Provide the (x, y) coordinate of the cell's center where the given text is located.  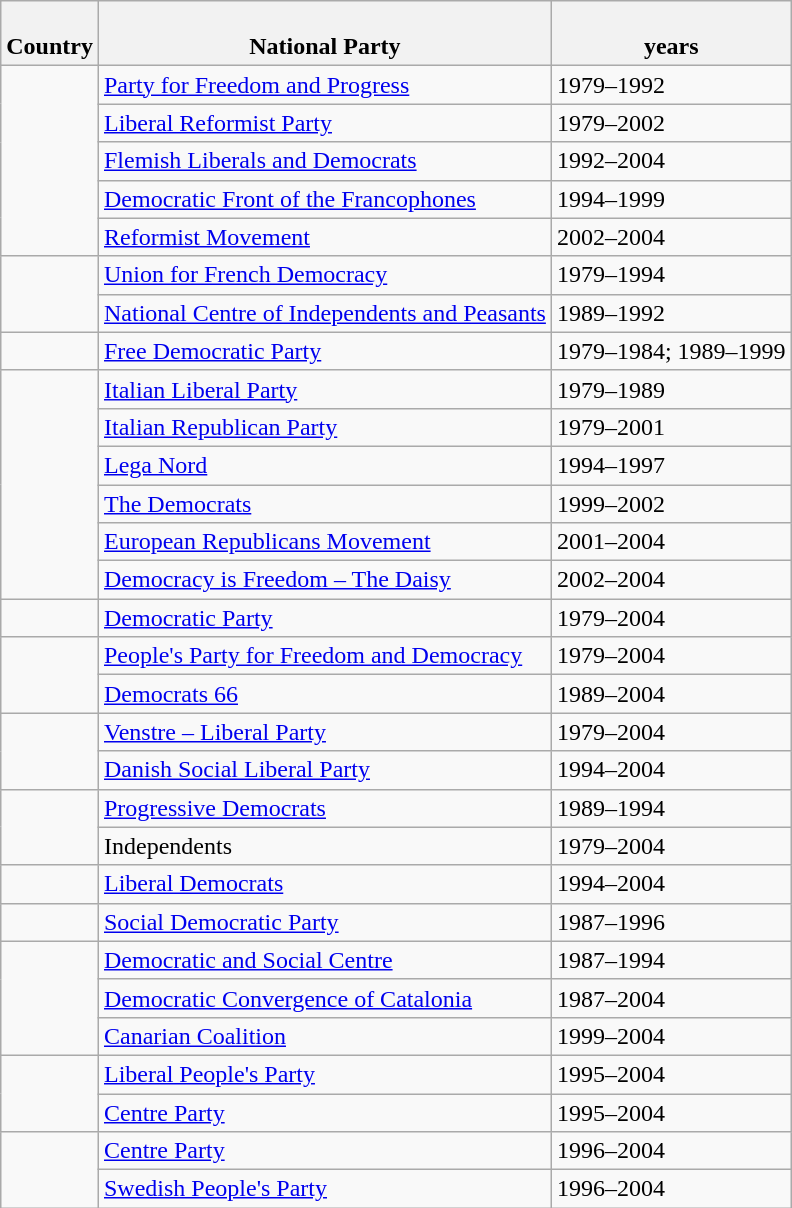
1994–1999 (671, 199)
1979–1994 (671, 275)
Democratic Front of the Francophones (324, 199)
Canarian Coalition (324, 1036)
Democracy is Freedom – The Daisy (324, 580)
Venstre – Liberal Party (324, 732)
1979–1989 (671, 389)
Democratic Party (324, 618)
1989–2004 (671, 694)
Lega Nord (324, 465)
1989–1992 (671, 313)
The Democrats (324, 503)
1989–1994 (671, 808)
Italian Liberal Party (324, 389)
Flemish Liberals and Democrats (324, 161)
1979–2001 (671, 427)
National Party (324, 34)
1987–2004 (671, 998)
National Centre of Independents and Peasants (324, 313)
Free Democratic Party (324, 351)
1992–2004 (671, 161)
Progressive Democrats (324, 808)
Danish Social Liberal Party (324, 770)
People's Party for Freedom and Democracy (324, 656)
Liberal Democrats (324, 884)
Party for Freedom and Progress (324, 85)
1999–2004 (671, 1036)
2001–2004 (671, 542)
Italian Republican Party (324, 427)
Union for French Democracy (324, 275)
Swedish People's Party (324, 1189)
Country (50, 34)
Democratic and Social Centre (324, 960)
Liberal Reformist Party (324, 123)
Reformist Movement (324, 237)
Social Democratic Party (324, 922)
years (671, 34)
1979–1984; 1989–1999 (671, 351)
European Republicans Movement (324, 542)
1987–1994 (671, 960)
1994–1997 (671, 465)
Democratic Convergence of Catalonia (324, 998)
Liberal People's Party (324, 1074)
1999–2002 (671, 503)
1979–1992 (671, 85)
Independents (324, 846)
1979–2002 (671, 123)
Democrats 66 (324, 694)
1987–1996 (671, 922)
